Scan for the cell matching the given text and deliver its (X, Y) coordinate at center. 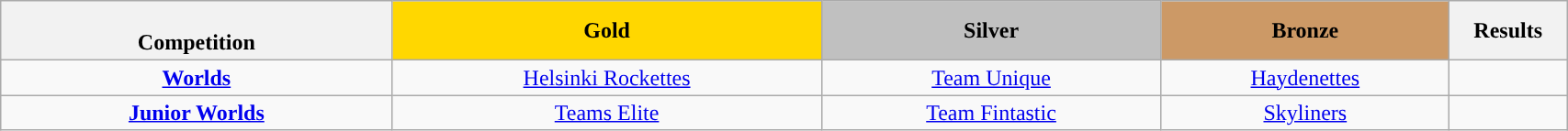
Silver (991, 31)
Gold (606, 31)
Helsinki Rockettes (606, 78)
Haydenettes (1305, 78)
Bronze (1305, 31)
Worlds (197, 78)
Results (1508, 31)
Team Unique (991, 78)
Competition (197, 31)
Skyliners (1305, 113)
Team Fintastic (991, 113)
Teams Elite (606, 113)
Junior Worlds (197, 113)
